Return the (x, y) coordinate for the center point of the cell that contains the specified text.  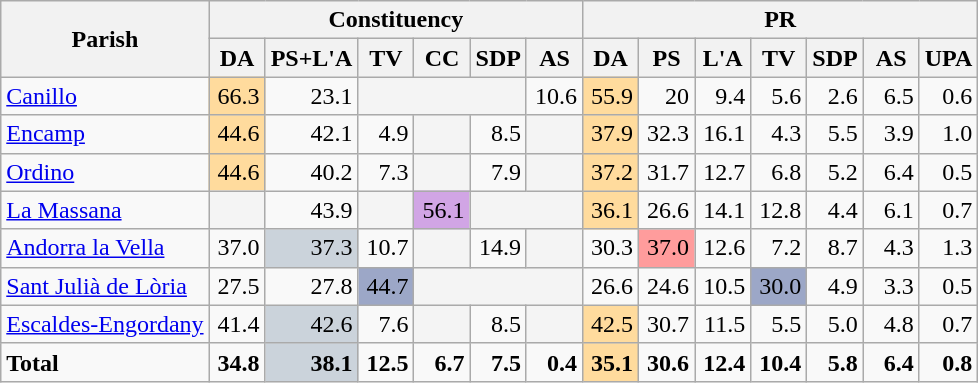
L'A (723, 58)
37.3 (312, 248)
Total (105, 362)
Canillo (105, 96)
PS+L'A (312, 58)
43.9 (312, 210)
66.3 (237, 96)
9.4 (723, 96)
10.7 (386, 248)
Escaldes-Engordany (105, 324)
30.7 (667, 324)
55.9 (611, 96)
23.1 (312, 96)
10.4 (779, 362)
12.8 (779, 210)
7.2 (779, 248)
10.5 (723, 286)
5.0 (835, 324)
0.6 (948, 96)
2.6 (835, 96)
PS (667, 58)
Ordino (105, 172)
1.0 (948, 134)
5.2 (835, 172)
Sant Julià de Lòria (105, 286)
32.3 (667, 134)
30.6 (667, 362)
12.6 (723, 248)
7.6 (386, 324)
0.4 (554, 362)
6.5 (891, 96)
12.4 (723, 362)
CC (442, 58)
Constituency (396, 20)
Andorra la Vella (105, 248)
27.5 (237, 286)
La Massana (105, 210)
11.5 (723, 324)
7.5 (498, 362)
56.1 (442, 210)
14.9 (498, 248)
8.7 (835, 248)
Parish (105, 39)
4.8 (891, 324)
44.7 (386, 286)
16.1 (723, 134)
35.1 (611, 362)
42.1 (312, 134)
0.8 (948, 362)
3.3 (891, 286)
37.9 (611, 134)
7.3 (386, 172)
36.1 (611, 210)
42.6 (312, 324)
6.1 (891, 210)
1.3 (948, 248)
40.2 (312, 172)
27.8 (312, 286)
5.8 (835, 362)
20 (667, 96)
6.8 (779, 172)
24.6 (667, 286)
30.3 (611, 248)
3.9 (891, 134)
42.5 (611, 324)
41.4 (237, 324)
PR (780, 20)
12.7 (723, 172)
14.1 (723, 210)
UPA (948, 58)
6.7 (442, 362)
30.0 (779, 286)
38.1 (312, 362)
5.6 (779, 96)
12.5 (386, 362)
4.4 (835, 210)
34.8 (237, 362)
7.9 (498, 172)
Encamp (105, 134)
37.2 (611, 172)
31.7 (667, 172)
10.6 (554, 96)
